Identify which cell holds the provided text, then report its (x, y) central coordinate. 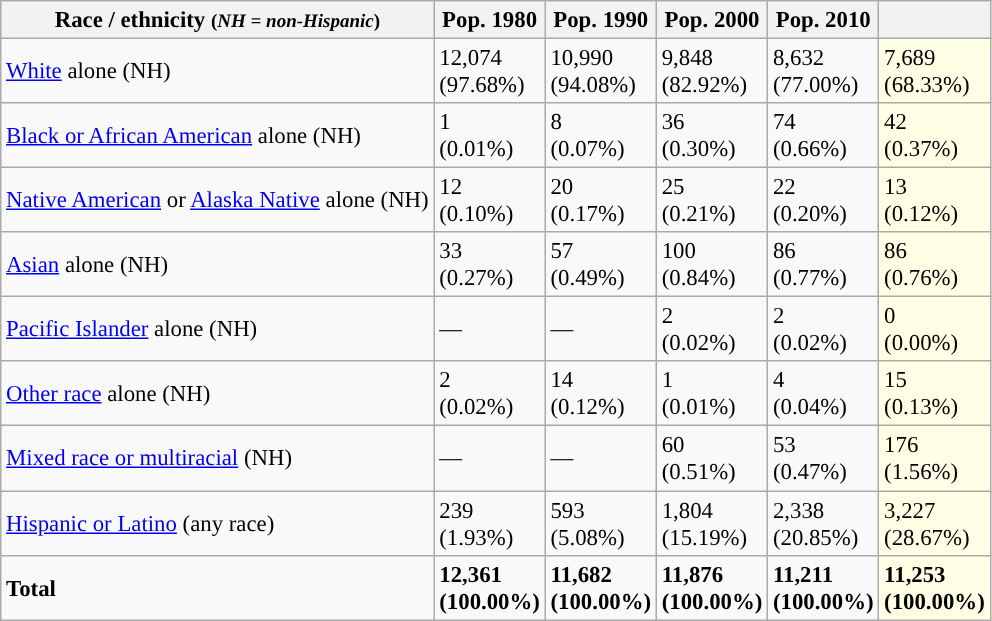
1,804(15.19%) (712, 524)
36(0.30%) (712, 136)
176(1.56%) (934, 458)
86(0.77%) (824, 264)
20(0.17%) (600, 200)
White alone (NH) (218, 72)
8(0.07%) (600, 136)
Race / ethnicity (NH = non-Hispanic) (218, 20)
53(0.47%) (824, 458)
11,253(100.00%) (934, 588)
239(1.93%) (490, 524)
7,689(68.33%) (934, 72)
Total (218, 588)
42(0.37%) (934, 136)
12,074(97.68%) (490, 72)
60(0.51%) (712, 458)
57(0.49%) (600, 264)
11,682(100.00%) (600, 588)
Pop. 2010 (824, 20)
Black or African American alone (NH) (218, 136)
25(0.21%) (712, 200)
12,361(100.00%) (490, 588)
86(0.76%) (934, 264)
Hispanic or Latino (any race) (218, 524)
Asian alone (NH) (218, 264)
13(0.12%) (934, 200)
0(0.00%) (934, 330)
33(0.27%) (490, 264)
10,990(94.08%) (600, 72)
2,338(20.85%) (824, 524)
Pacific Islander alone (NH) (218, 330)
3,227(28.67%) (934, 524)
12(0.10%) (490, 200)
4(0.04%) (824, 394)
9,848(82.92%) (712, 72)
22(0.20%) (824, 200)
15(0.13%) (934, 394)
100(0.84%) (712, 264)
11,211(100.00%) (824, 588)
Pop. 2000 (712, 20)
Pop. 1990 (600, 20)
Mixed race or multiracial (NH) (218, 458)
Pop. 1980 (490, 20)
593(5.08%) (600, 524)
74(0.66%) (824, 136)
Other race alone (NH) (218, 394)
8,632(77.00%) (824, 72)
Native American or Alaska Native alone (NH) (218, 200)
14(0.12%) (600, 394)
11,876(100.00%) (712, 588)
